Pinpoint the cell where the given text exists, returning its [x, y] midpoint coordinate. 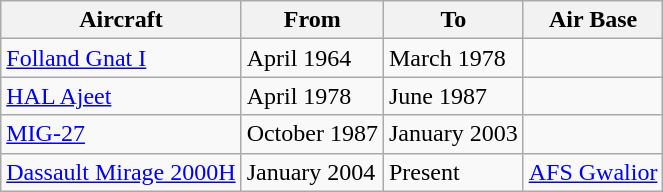
Air Base [593, 20]
From [312, 20]
Dassault Mirage 2000H [121, 172]
April 1978 [312, 96]
Present [453, 172]
Folland Gnat I [121, 58]
October 1987 [312, 134]
Aircraft [121, 20]
March 1978 [453, 58]
MIG-27 [121, 134]
To [453, 20]
AFS Gwalior [593, 172]
January 2004 [312, 172]
April 1964 [312, 58]
HAL Ajeet [121, 96]
June 1987 [453, 96]
January 2003 [453, 134]
